Pinpoint the cell where the given text exists, returning its (x, y) midpoint coordinate. 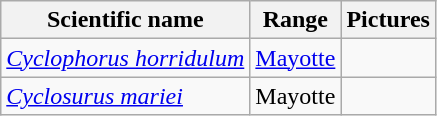
Range (296, 20)
Scientific name (126, 20)
Cyclophorus horridulum (126, 58)
Pictures (388, 20)
Cyclosurus mariei (126, 96)
